Search for the cell housing the specified text and yield its [x, y] center coordinate. 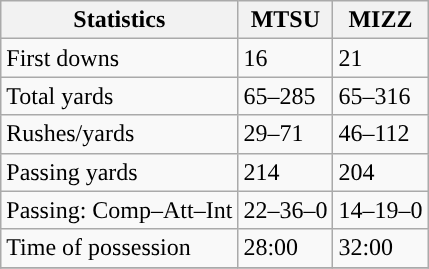
32:00 [380, 248]
Passing yards [120, 172]
204 [380, 172]
65–316 [380, 96]
MTSU [286, 20]
Total yards [120, 96]
28:00 [286, 248]
16 [286, 58]
14–19–0 [380, 210]
Time of possession [120, 248]
29–71 [286, 134]
214 [286, 172]
Passing: Comp–Att–Int [120, 210]
46–112 [380, 134]
65–285 [286, 96]
Statistics [120, 20]
21 [380, 58]
MIZZ [380, 20]
22–36–0 [286, 210]
Rushes/yards [120, 134]
First downs [120, 58]
